Extract the (X, Y) coordinate from the center of the cell holding the provided text.  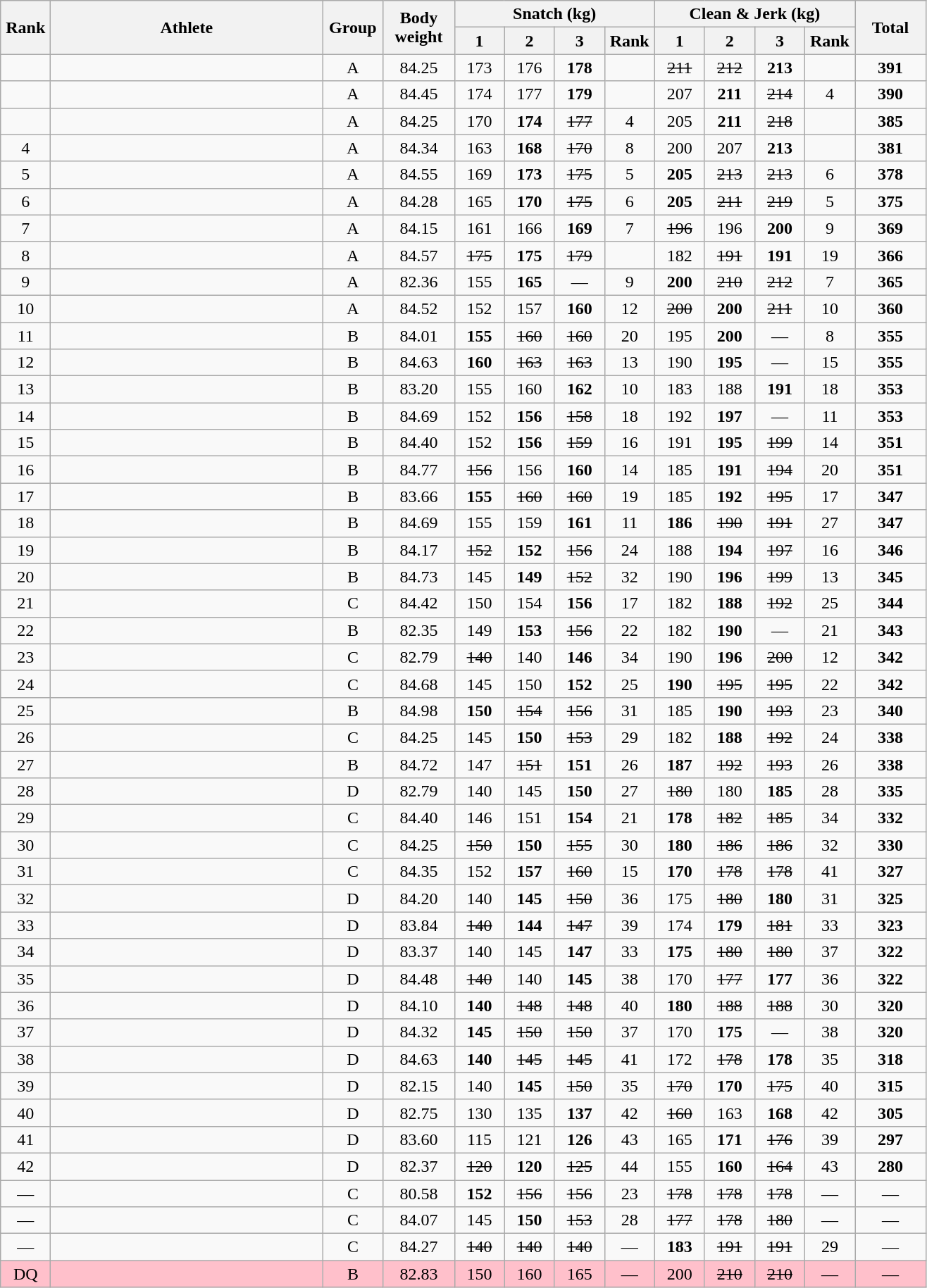
343 (890, 630)
378 (890, 175)
391 (890, 68)
360 (890, 308)
84.68 (418, 684)
84.98 (418, 711)
335 (890, 792)
84.52 (418, 308)
84.32 (418, 1032)
84.35 (418, 872)
332 (890, 818)
Clean & Jerk (kg) (754, 14)
375 (890, 201)
83.20 (418, 389)
369 (890, 228)
84.57 (418, 255)
82.35 (418, 630)
366 (890, 255)
80.58 (418, 1194)
126 (579, 1139)
162 (579, 389)
84.77 (418, 470)
82.37 (418, 1166)
330 (890, 845)
84.45 (418, 94)
82.75 (418, 1113)
158 (579, 416)
346 (890, 550)
84.28 (418, 201)
Total (890, 27)
83.84 (418, 925)
181 (779, 925)
135 (530, 1113)
84.20 (418, 899)
214 (779, 94)
84.01 (418, 336)
164 (779, 1166)
166 (530, 228)
82.83 (418, 1274)
340 (890, 711)
130 (479, 1113)
344 (890, 604)
84.15 (418, 228)
121 (530, 1139)
318 (890, 1059)
172 (679, 1059)
84.48 (418, 979)
327 (890, 872)
82.15 (418, 1086)
Athlete (187, 27)
84.34 (418, 148)
84.27 (418, 1247)
Group (353, 27)
325 (890, 899)
83.37 (418, 952)
280 (890, 1166)
381 (890, 148)
345 (890, 577)
Body weight (418, 27)
365 (890, 282)
82.36 (418, 282)
44 (630, 1166)
Snatch (kg) (554, 14)
297 (890, 1139)
385 (890, 121)
83.66 (418, 496)
323 (890, 925)
84.07 (418, 1220)
84.42 (418, 604)
DQ (25, 1274)
305 (890, 1113)
219 (779, 201)
84.72 (418, 764)
84.10 (418, 1006)
315 (890, 1086)
218 (779, 121)
171 (730, 1139)
137 (579, 1113)
84.17 (418, 550)
125 (579, 1166)
84.55 (418, 175)
144 (530, 925)
390 (890, 94)
187 (679, 764)
83.60 (418, 1139)
84.73 (418, 577)
115 (479, 1139)
